Output the (x, y) coordinate of the center of the cell containing the given text.  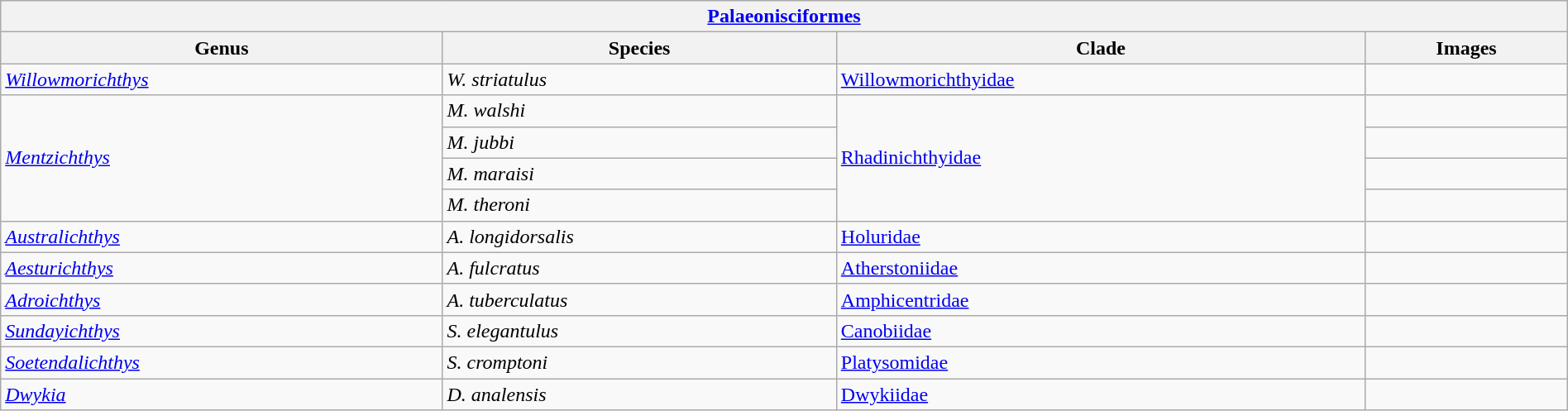
Genus (222, 48)
Aesturichthys (222, 268)
Rhadinichthyidae (1100, 158)
Mentzichthys (222, 158)
Willowmorichthyidae (1100, 79)
W. striatulus (639, 79)
Willowmorichthys (222, 79)
M. jubbi (639, 142)
A. longidorsalis (639, 237)
Species (639, 48)
Amphicentridae (1100, 299)
Adroichthys (222, 299)
Platysomidae (1100, 362)
Dwykia (222, 394)
Dwykiidae (1100, 394)
Holuridae (1100, 237)
A. fulcratus (639, 268)
Soetendalichthys (222, 362)
Images (1467, 48)
Sundayichthys (222, 331)
Palaeonisciformes (784, 17)
Canobiidae (1100, 331)
A. tuberculatus (639, 299)
Clade (1100, 48)
M. theroni (639, 205)
S. elegantulus (639, 331)
Atherstoniidae (1100, 268)
D. analensis (639, 394)
Australichthys (222, 237)
M. maraisi (639, 174)
S. cromptoni (639, 362)
M. walshi (639, 111)
